Search for the cell housing the specified text and yield its (X, Y) center coordinate. 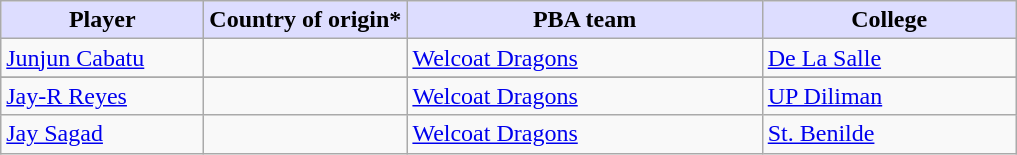
College (889, 20)
De La Salle (889, 58)
PBA team (584, 20)
Player (102, 20)
Country of origin* (306, 20)
St. Benilde (889, 134)
UP Diliman (889, 96)
Jay Sagad (102, 134)
Jay-R Reyes (102, 96)
Junjun Cabatu (102, 58)
